Detect which cell encompasses the target text, then output its [x, y] center coordinate. 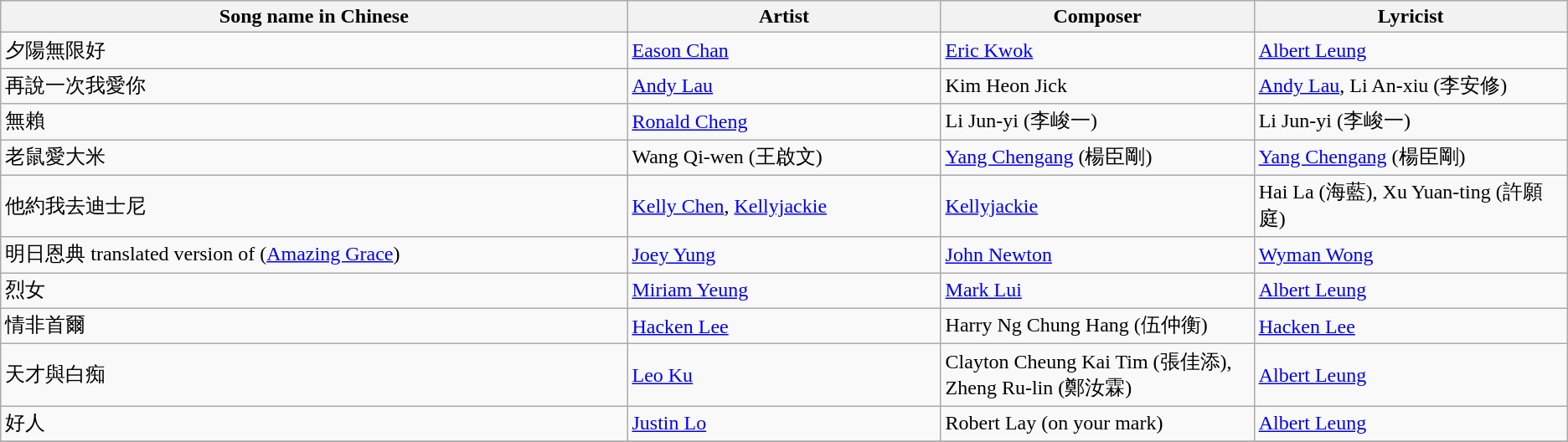
Miriam Yeung [784, 291]
明日恩典 translated version of (Amazing Grace) [314, 254]
Ronald Cheng [784, 122]
好人 [314, 424]
Lyricist [1411, 17]
Wyman Wong [1411, 254]
Joey Yung [784, 254]
Leo Ku [784, 375]
Kim Heon Jick [1097, 85]
Eric Kwok [1097, 50]
John Newton [1097, 254]
Artist [784, 17]
Clayton Cheung Kai Tim (張佳添), Zheng Ru-lin (鄭汝霖) [1097, 375]
Harry Ng Chung Hang (伍仲衡) [1097, 326]
Wang Qi-wen (王啟文) [784, 157]
Hai La (海藍), Xu Yuan-ting (許願庭) [1411, 206]
再說一次我愛你 [314, 85]
Composer [1097, 17]
夕陽無限好 [314, 50]
Kelly Chen, Kellyjackie [784, 206]
Eason Chan [784, 50]
情非首爾 [314, 326]
Robert Lay (on your mark) [1097, 424]
Andy Lau [784, 85]
天才與白痴 [314, 375]
他約我去迪士尼 [314, 206]
無賴 [314, 122]
Song name in Chinese [314, 17]
Justin Lo [784, 424]
Andy Lau, Li An-xiu (李安修) [1411, 85]
烈女 [314, 291]
Kellyjackie [1097, 206]
老鼠愛大米 [314, 157]
Mark Lui [1097, 291]
